Search for the cell housing the specified text and yield its (x, y) center coordinate. 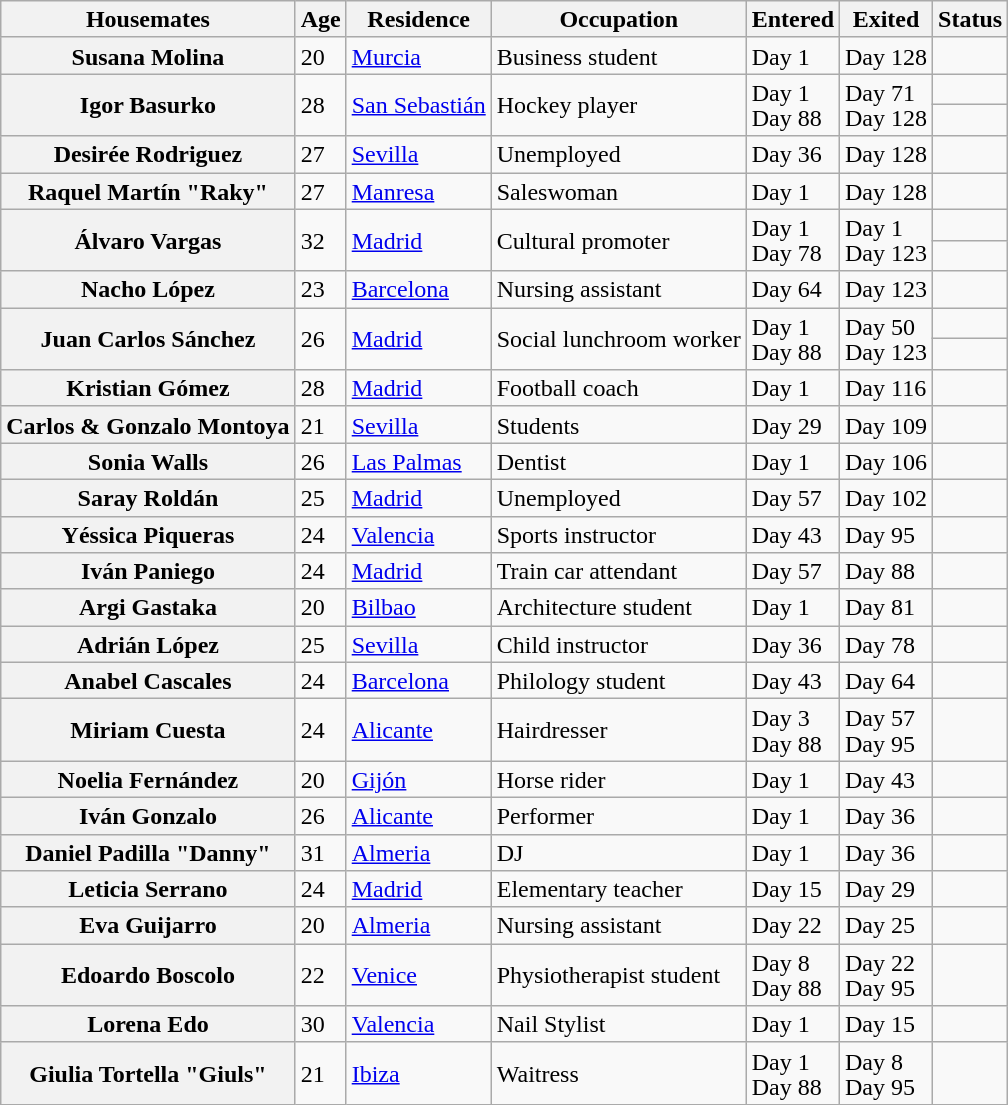
Raquel Martín "Raky" (148, 190)
31 (320, 852)
Carlos & Gonzalo Montoya (148, 424)
Architecture student (618, 608)
Housemates (148, 20)
Giulia Tortella "Giuls" (148, 1073)
Juan Carlos Sánchez (148, 339)
Bilbao (418, 608)
Physiotherapist student (618, 975)
30 (320, 1024)
Anabel Cascales (148, 680)
Leticia Serrano (148, 890)
San Sebastián (418, 105)
Day 88 (886, 572)
Performer (618, 816)
Football coach (618, 388)
Horse rider (618, 780)
Eva Guijarro (148, 926)
Nacho López (148, 290)
Lorena Edo (148, 1024)
Yéssica Piqueras (148, 534)
Day 8Day 95 (886, 1073)
Day 123 (886, 290)
Day 102 (886, 498)
Elementary teacher (618, 890)
Day 1Day 123 (886, 240)
Waitress (618, 1073)
Nail Stylist (618, 1024)
Day 116 (886, 388)
Saleswoman (618, 190)
Age (320, 20)
Igor Basurko (148, 105)
Sports instructor (618, 534)
Argi Gastaka (148, 608)
Social lunchroom worker (618, 339)
Susana Molina (148, 56)
Day 50Day 123 (886, 339)
Day 57Day 95 (886, 730)
Train car attendant (618, 572)
Day 25 (886, 926)
Desirée Rodriguez (148, 154)
Miriam Cuesta (148, 730)
Child instructor (618, 644)
Hairdresser (618, 730)
Cultural promoter (618, 240)
DJ (618, 852)
Hockey player (618, 105)
Adrián López (148, 644)
Edoardo Boscolo (148, 975)
Day 8Day 88 (792, 975)
Noelia Fernández (148, 780)
Occupation (618, 20)
22 (320, 975)
Day 22Day 95 (886, 975)
Philology student (618, 680)
Status (970, 20)
Manresa (418, 190)
Gijón (418, 780)
Dentist (618, 462)
Iván Gonzalo (148, 816)
Las Palmas (418, 462)
Day 3Day 88 (792, 730)
32 (320, 240)
Residence (418, 20)
Day 81 (886, 608)
Murcia (418, 56)
Business student (618, 56)
Day 71Day 128 (886, 105)
23 (320, 290)
Álvaro Vargas (148, 240)
Kristian Gómez (148, 388)
Day 106 (886, 462)
Day 1Day 78 (792, 240)
Ibiza (418, 1073)
Sonia Walls (148, 462)
Saray Roldán (148, 498)
Venice (418, 975)
Daniel Padilla "Danny" (148, 852)
Day 22 (792, 926)
Students (618, 424)
Entered (792, 20)
Exited (886, 20)
Day 78 (886, 644)
Day 109 (886, 424)
Iván Paniego (148, 572)
Day 95 (886, 534)
